Return the (X, Y) coordinate for the center point of the cell that contains the specified text.  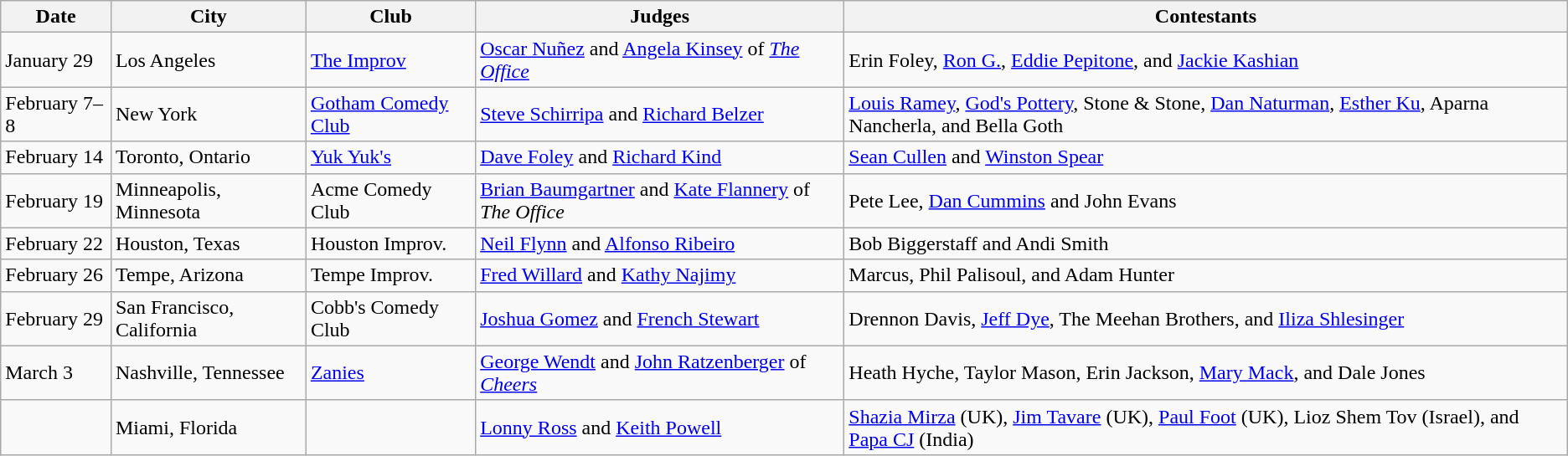
Louis Ramey, God's Pottery, Stone & Stone, Dan Naturman, Esther Ku, Aparna Nancherla, and Bella Goth (1206, 114)
Yuk Yuk's (390, 157)
March 3 (56, 373)
Sean Cullen and Winston Spear (1206, 157)
February 19 (56, 201)
February 26 (56, 275)
Lonny Ross and Keith Powell (660, 427)
Los Angeles (208, 60)
Houston, Texas (208, 243)
February 29 (56, 318)
February 7–8 (56, 114)
Brian Baumgartner and Kate Flannery of The Office (660, 201)
Marcus, Phil Palisoul, and Adam Hunter (1206, 275)
Judges (660, 17)
Tempe, Arizona (208, 275)
Club (390, 17)
Bob Biggerstaff and Andi Smith (1206, 243)
Oscar Nuñez and Angela Kinsey of The Office (660, 60)
Miami, Florida (208, 427)
Dave Foley and Richard Kind (660, 157)
George Wendt and John Ratzenberger of Cheers (660, 373)
January 29 (56, 60)
February 22 (56, 243)
Drennon Davis, Jeff Dye, The Meehan Brothers, and Iliza Shlesinger (1206, 318)
Zanies (390, 373)
Neil Flynn and Alfonso Ribeiro (660, 243)
San Francisco, California (208, 318)
City (208, 17)
Fred Willard and Kathy Najimy (660, 275)
Tempe Improv. (390, 275)
Pete Lee, Dan Cummins and John Evans (1206, 201)
Gotham Comedy Club (390, 114)
Contestants (1206, 17)
February 14 (56, 157)
Minneapolis, Minnesota (208, 201)
Houston Improv. (390, 243)
Date (56, 17)
Erin Foley, Ron G., Eddie Pepitone, and Jackie Kashian (1206, 60)
New York (208, 114)
Heath Hyche, Taylor Mason, Erin Jackson, Mary Mack, and Dale Jones (1206, 373)
Cobb's Comedy Club (390, 318)
Toronto, Ontario (208, 157)
Nashville, Tennessee (208, 373)
Steve Schirripa and Richard Belzer (660, 114)
The Improv (390, 60)
Joshua Gomez and French Stewart (660, 318)
Shazia Mirza (UK), Jim Tavare (UK), Paul Foot (UK), Lioz Shem Tov (Israel), and Papa CJ (India) (1206, 427)
Acme Comedy Club (390, 201)
